Return [X, Y] of the center of cell containing provided text 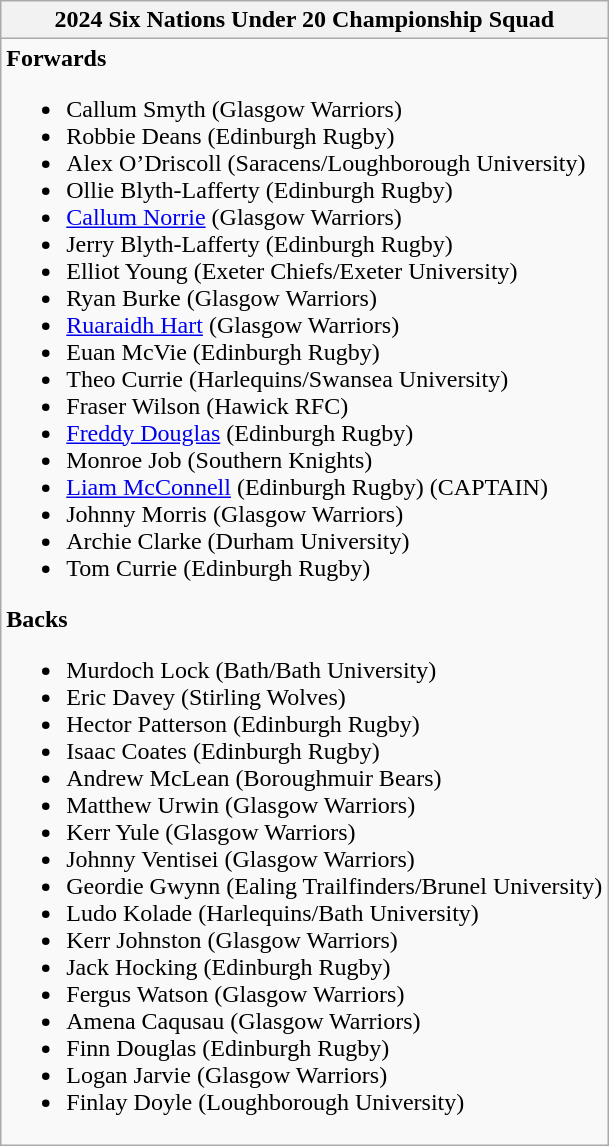
2024 Six Nations Under 20 Championship Squad [304, 20]
